Search for the cell housing the specified text and yield its [x, y] center coordinate. 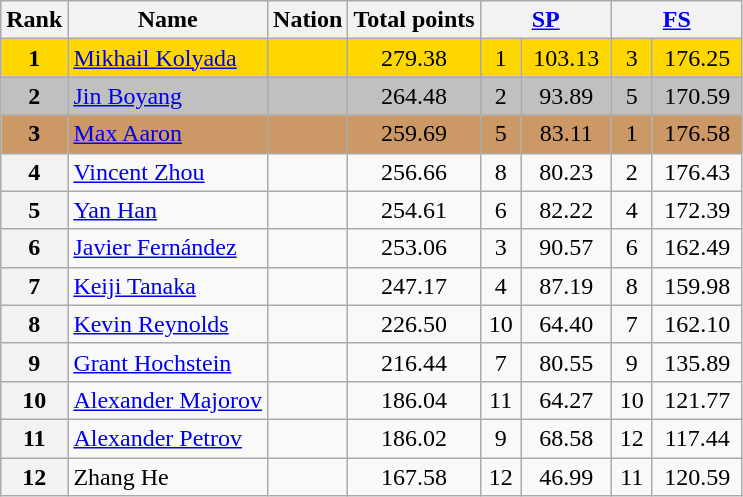
Keiji Tanaka [168, 286]
Total points [414, 20]
Mikhail Kolyada [168, 58]
226.50 [414, 324]
279.38 [414, 58]
Zhang He [168, 477]
216.44 [414, 362]
254.61 [414, 210]
Nation [308, 20]
186.02 [414, 438]
FS [676, 20]
Jin Boyang [168, 96]
Alexander Majorov [168, 400]
87.19 [566, 286]
121.77 [697, 400]
83.11 [566, 134]
253.06 [414, 248]
64.40 [566, 324]
Vincent Zhou [168, 172]
176.58 [697, 134]
176.43 [697, 172]
82.22 [566, 210]
90.57 [566, 248]
80.55 [566, 362]
167.58 [414, 477]
Grant Hochstein [168, 362]
247.17 [414, 286]
Max Aaron [168, 134]
93.89 [566, 96]
120.59 [697, 477]
46.99 [566, 477]
64.27 [566, 400]
256.66 [414, 172]
Rank [34, 20]
162.10 [697, 324]
Yan Han [168, 210]
159.98 [697, 286]
SP [546, 20]
135.89 [697, 362]
117.44 [697, 438]
264.48 [414, 96]
162.49 [697, 248]
68.58 [566, 438]
Kevin Reynolds [168, 324]
Name [168, 20]
170.59 [697, 96]
259.69 [414, 134]
186.04 [414, 400]
176.25 [697, 58]
80.23 [566, 172]
103.13 [566, 58]
Alexander Petrov [168, 438]
172.39 [697, 210]
Javier Fernández [168, 248]
